Locate the cell with the specified text and output its [x, y] center coordinate. 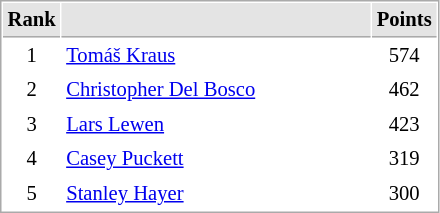
Lars Lewen [216, 124]
423 [404, 124]
Stanley Hayer [216, 194]
Casey Puckett [216, 158]
5 [32, 194]
Points [404, 20]
1 [32, 56]
Christopher Del Bosco [216, 90]
Rank [32, 20]
2 [32, 90]
462 [404, 90]
Tomáš Kraus [216, 56]
3 [32, 124]
319 [404, 158]
4 [32, 158]
574 [404, 56]
300 [404, 194]
